Extract the [x, y] coordinate from the center of the cell holding the provided text.  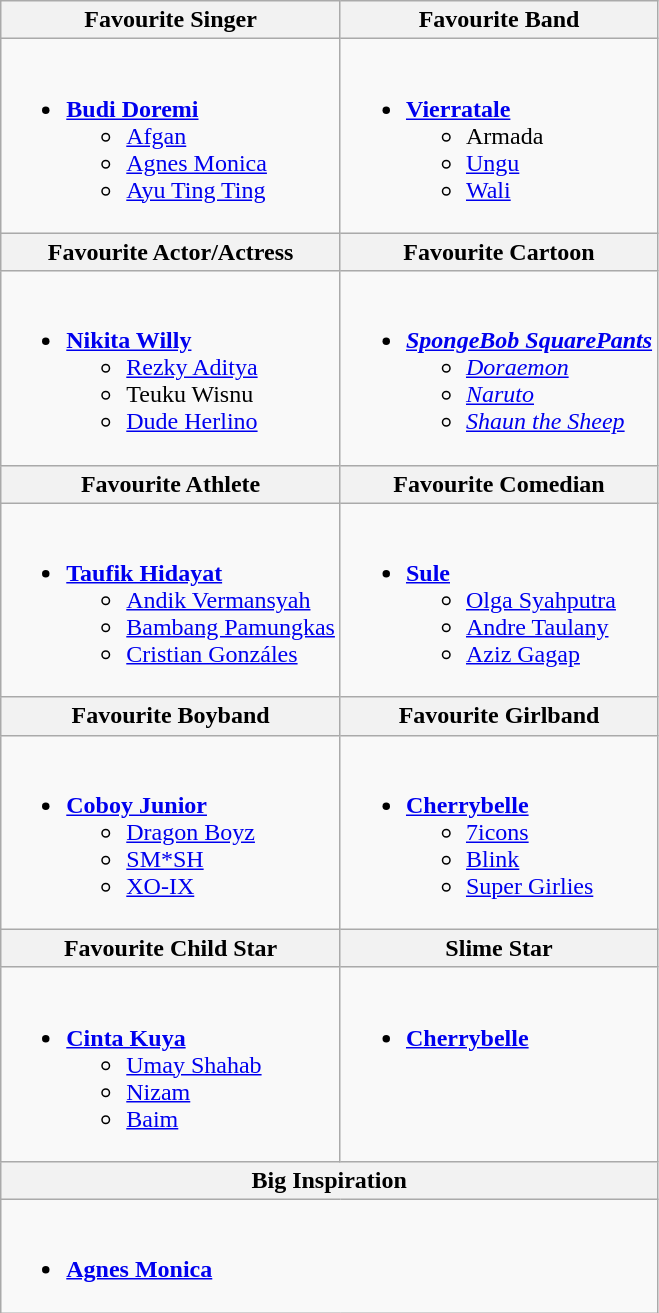
Favourite Band [498, 20]
Cherrybelle [498, 1064]
Taufik HidayatAndik VermansyahBambang PamungkasCristian Gonzáles [171, 600]
Favourite Cartoon [498, 252]
Favourite Boyband [171, 716]
Favourite Girlband [498, 716]
Favourite Athlete [171, 484]
Budi DoremiAfganAgnes MonicaAyu Ting Ting [171, 136]
Slime Star [498, 948]
Nikita WillyRezky AdityaTeuku WisnuDude Herlino [171, 368]
Big Inspiration [330, 1180]
Agnes Monica [330, 1256]
Favourite Child Star [171, 948]
Favourite Comedian [498, 484]
VierrataleArmadaUnguWali [498, 136]
Coboy JuniorDragon BoyzSM*SHXO-IX [171, 832]
Favourite Singer [171, 20]
Cherrybelle7iconsBlinkSuper Girlies [498, 832]
SpongeBob SquarePantsDoraemonNarutoShaun the Sheep [498, 368]
Cinta KuyaUmay ShahabNizamBaim [171, 1064]
SuleOlga SyahputraAndre TaulanyAziz Gagap [498, 600]
Favourite Actor/Actress [171, 252]
